Determine the [X, Y] coordinate at the center of the cell enclosing the given text.  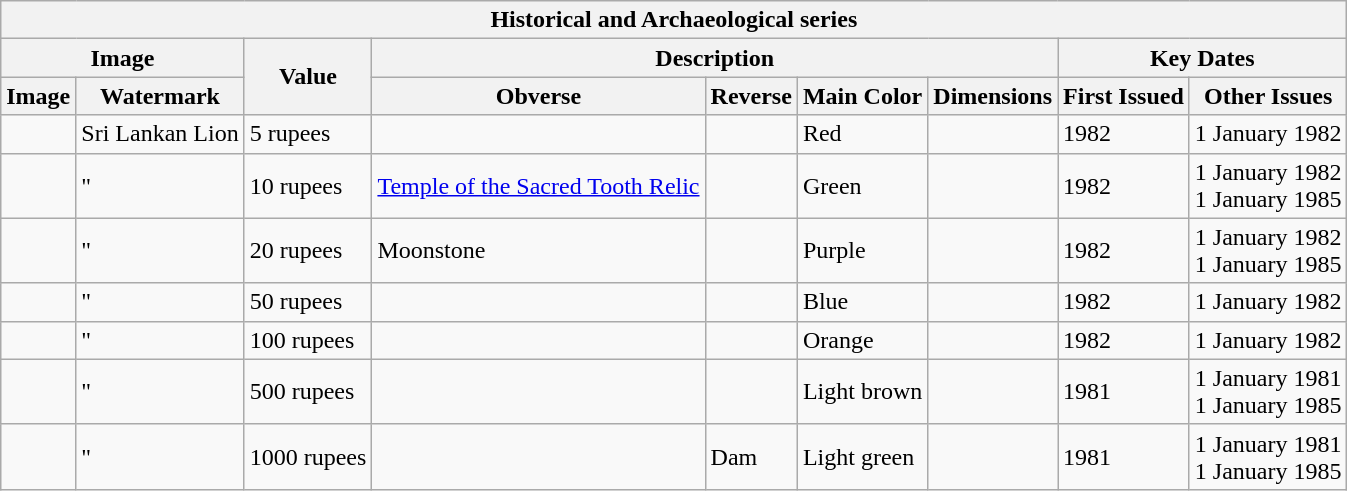
20 rupees [308, 250]
Orange [862, 340]
Dimensions [993, 96]
Reverse [751, 96]
5 rupees [308, 134]
Obverse [538, 96]
Key Dates [1202, 58]
Value [308, 77]
500 rupees [308, 392]
Red [862, 134]
Purple [862, 250]
Temple of the Sacred Tooth Relic [538, 186]
10 rupees [308, 186]
First Issued [1124, 96]
50 rupees [308, 302]
Sri Lankan Lion [160, 134]
100 rupees [308, 340]
Historical and Archaeological series [674, 20]
1000 rupees [308, 456]
Blue [862, 302]
Moonstone [538, 250]
Green [862, 186]
Watermark [160, 96]
Light green [862, 456]
Main Color [862, 96]
Light brown [862, 392]
Other Issues [1268, 96]
Description [715, 58]
Dam [751, 456]
